Return the (X, Y) coordinate for the center point of the cell that contains the specified text.  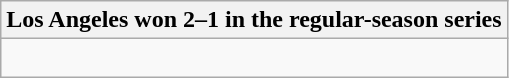
Los Angeles won 2–1 in the regular-season series (254, 20)
